Search for the cell housing the specified text and yield its [x, y] center coordinate. 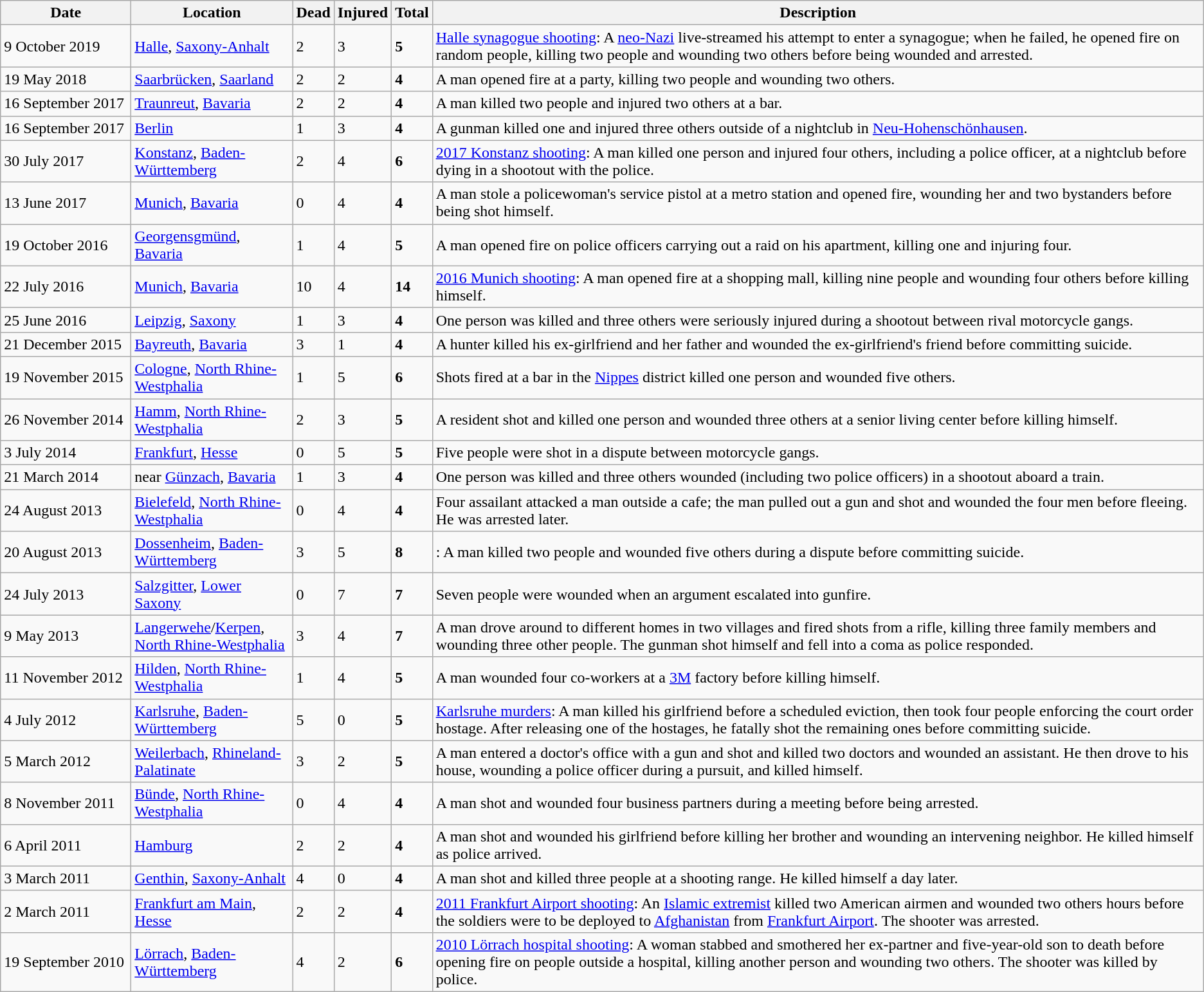
A man opened fire on police officers carrying out a raid on his apartment, killing one and injuring four. [818, 244]
20 August 2013 [66, 552]
Cologne, North Rhine-Westphalia [212, 377]
A man wounded four co-workers at a 3M factory before killing himself. [818, 678]
Georgensgmünd, Bavaria [212, 244]
Konstanz, Baden-Württemberg [212, 161]
22 July 2016 [66, 287]
8 November 2011 [66, 803]
Dossenheim, Baden-Württemberg [212, 552]
19 September 2010 [66, 962]
9 October 2019 [66, 46]
6 April 2011 [66, 845]
Hamm, North Rhine-Westphalia [212, 419]
Four assailant attacked a man outside a cafe; the man pulled out a gun and shot and wounded the four men before fleeing. He was arrested later. [818, 511]
Traunreut, Bavaria [212, 104]
19 May 2018 [66, 79]
2016 Munich shooting: A man opened fire at a shopping mall, killing nine people and wounding four others before killing himself. [818, 287]
Bünde, North Rhine-Westphalia [212, 803]
19 November 2015 [66, 377]
Location [212, 13]
A man shot and wounded his girlfriend before killing her brother and wounding an intervening neighbor. He killed himself as police arrived. [818, 845]
A resident shot and killed one person and wounded three others at a senior living center before killing himself. [818, 419]
3 July 2014 [66, 453]
4 July 2012 [66, 719]
Weilerbach, Rhineland-Palatinate [212, 762]
21 December 2015 [66, 344]
A man stole a policewoman's service pistol at a metro station and opened fire, wounding her and two bystanders before being shot himself. [818, 203]
3 March 2011 [66, 878]
Description [818, 13]
A gunman killed one and injured three others outside of a nightclub in Neu-Hohenschönhausen. [818, 128]
9 May 2013 [66, 636]
Leipzig, Saxony [212, 320]
25 June 2016 [66, 320]
Genthin, Saxony-Anhalt [212, 878]
Karlsruhe, Baden-Württemberg [212, 719]
Seven people were wounded when an argument escalated into gunfire. [818, 594]
Frankfurt am Main, Hesse [212, 911]
Five people were shot in a dispute between motorcycle gangs. [818, 453]
Frankfurt, Hesse [212, 453]
24 July 2013 [66, 594]
5 March 2012 [66, 762]
Hamburg [212, 845]
One person was killed and three others were seriously injured during a shootout between rival motorcycle gangs. [818, 320]
11 November 2012 [66, 678]
30 July 2017 [66, 161]
Saarbrücken, Saarland [212, 79]
24 August 2013 [66, 511]
A man shot and wounded four business partners during a meeting before being arrested. [818, 803]
Bayreuth, Bavaria [212, 344]
14 [412, 287]
Berlin [212, 128]
Injured [363, 13]
Langerwehe/Kerpen, North Rhine-Westphalia [212, 636]
A man killed two people and injured two others at a bar. [818, 104]
Dead [313, 13]
Shots fired at a bar in the Nippes district killed one person and wounded five others. [818, 377]
8 [412, 552]
Date [66, 13]
A hunter killed his ex-girlfriend and her father and wounded the ex-girlfriend's friend before committing suicide. [818, 344]
near Günzach, Bavaria [212, 477]
Hilden, North Rhine-Westphalia [212, 678]
A man shot and killed three people at a shooting range. He killed himself a day later. [818, 878]
13 June 2017 [66, 203]
: A man killed two people and wounded five others during a dispute before committing suicide. [818, 552]
Salzgitter, Lower Saxony [212, 594]
19 October 2016 [66, 244]
2 March 2011 [66, 911]
10 [313, 287]
A man opened fire at a party, killing two people and wounding two others. [818, 79]
Total [412, 13]
21 March 2014 [66, 477]
Bielefeld, North Rhine-Westphalia [212, 511]
26 November 2014 [66, 419]
Halle, Saxony-Anhalt [212, 46]
One person was killed and three others wounded (including two police officers) in a shootout aboard a train. [818, 477]
Lörrach, Baden-Württemberg [212, 962]
